Find where the given text appears and provide that cell's center as [x, y] coordinate. 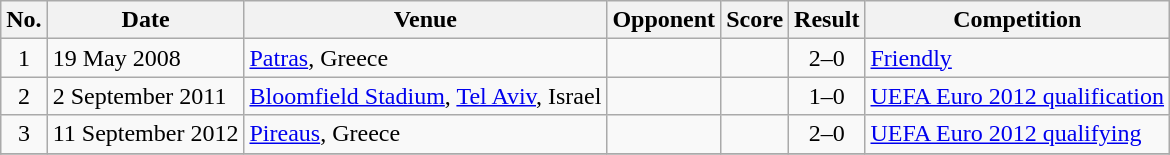
Competition [1018, 20]
Patras, Greece [426, 58]
UEFA Euro 2012 qualification [1018, 96]
Date [146, 20]
1 [24, 58]
No. [24, 20]
1–0 [827, 96]
Opponent [664, 20]
11 September 2012 [146, 134]
2 [24, 96]
2 September 2011 [146, 96]
19 May 2008 [146, 58]
3 [24, 134]
Score [755, 20]
Pireaus, Greece [426, 134]
Friendly [1018, 58]
Venue [426, 20]
Bloomfield Stadium, Tel Aviv, Israel [426, 96]
UEFA Euro 2012 qualifying [1018, 134]
Result [827, 20]
